Locate the cell with the specified text and output its [x, y] center coordinate. 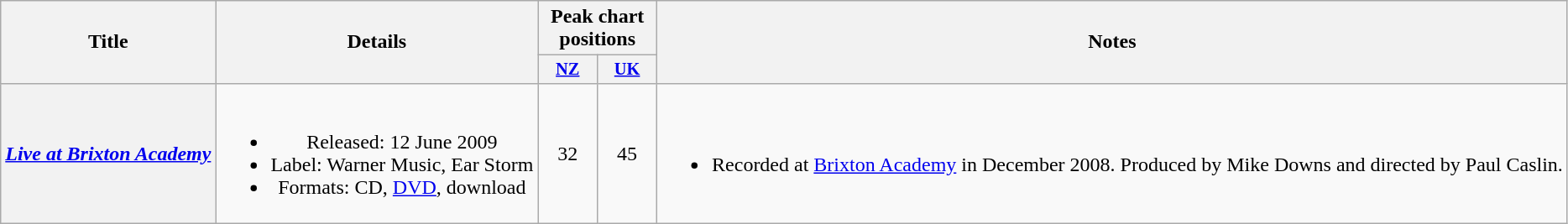
Released: 12 June 2009Label: Warner Music, Ear StormFormats: CD, DVD, download [377, 153]
Live at Brixton Academy [108, 153]
NZ [567, 70]
Details [377, 42]
UK [628, 70]
Peak chart positions [598, 29]
32 [567, 153]
Title [108, 42]
45 [628, 153]
Recorded at Brixton Academy in December 2008. Produced by Mike Downs and directed by Paul Caslin. [1113, 153]
Notes [1113, 42]
